Detect which cell encompasses the target text, then output its (X, Y) center coordinate. 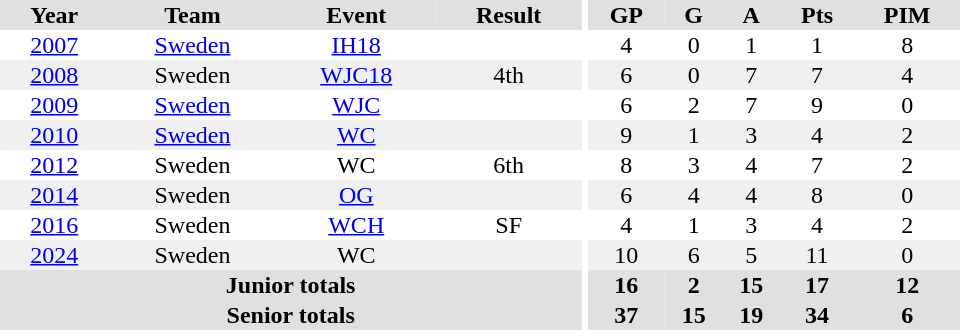
11 (817, 255)
2007 (54, 45)
Result (508, 15)
17 (817, 285)
12 (907, 285)
Year (54, 15)
A (750, 15)
PIM (907, 15)
2010 (54, 135)
4th (508, 75)
6th (508, 165)
2012 (54, 165)
WJC (356, 105)
2014 (54, 195)
Team (192, 15)
34 (817, 315)
2016 (54, 225)
IH18 (356, 45)
G (694, 15)
5 (750, 255)
2008 (54, 75)
WJC18 (356, 75)
WCH (356, 225)
2009 (54, 105)
Pts (817, 15)
Junior totals (290, 285)
Event (356, 15)
GP (626, 15)
10 (626, 255)
37 (626, 315)
16 (626, 285)
2024 (54, 255)
SF (508, 225)
Senior totals (290, 315)
OG (356, 195)
19 (750, 315)
